For the text-containing cell, return its midpoint in (X, Y) coordinate format. 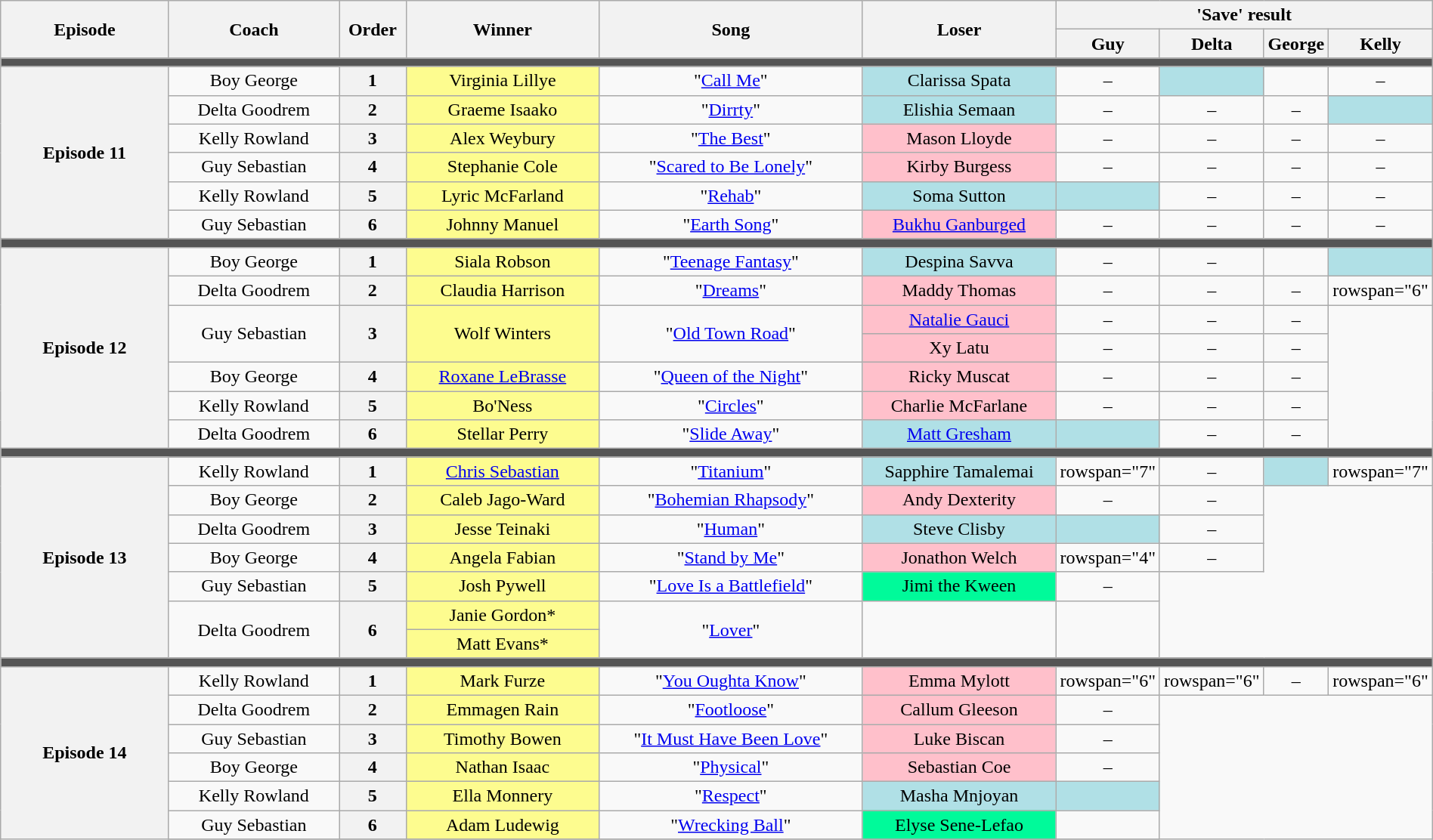
Xy Latu (959, 348)
Mark Furze (503, 681)
"Lover" (731, 629)
Charlie McFarlane (959, 406)
Steve Clisby (959, 529)
"Circles" (731, 406)
Mason Lloyde (959, 138)
Graeme Isaako (503, 110)
"Human" (731, 529)
Winner (503, 29)
Masha Mnjoyan (959, 796)
"Queen of the Night" (731, 377)
"Titanium" (731, 471)
"Wrecking Ball" (731, 825)
Delta (1212, 44)
Stephanie Cole (503, 167)
Janie Gordon* (503, 615)
Ella Monnery (503, 796)
Wolf Winters (503, 334)
Maddy Thomas (959, 290)
Kirby Burgess (959, 167)
"Call Me" (731, 81)
Clarissa Spata (959, 81)
Kelly (1381, 44)
Elyse Sene-Lefao (959, 825)
Ricky Muscat (959, 377)
Elishia Semaan (959, 110)
Timothy Bowen (503, 738)
Emma Mylott (959, 681)
Episode 11 (85, 153)
"Respect" (731, 796)
Callum Gleeson (959, 709)
George (1296, 44)
"Love Is a Battlefield" (731, 586)
Virginia Lillye (503, 81)
"Stand by Me" (731, 557)
Jimi the Kween (959, 586)
Nathan Isaac (503, 767)
Alex Weybury (503, 138)
"Slide Away" (731, 434)
Episode 12 (85, 347)
"Dirrty" (731, 110)
"Rehab" (731, 196)
Matt Evans* (503, 644)
Sapphire Tamalemai (959, 471)
Johnny Manuel (503, 224)
Roxane LeBrasse (503, 377)
Sebastian Coe (959, 767)
"Old Town Road" (731, 334)
"You Oughta Know" (731, 681)
Jesse Teinaki (503, 529)
Claudia Harrison (503, 290)
Jonathon Welch (959, 557)
Song (731, 29)
"Scared to Be Lonely" (731, 167)
Adam Ludewig (503, 825)
Episode 13 (85, 557)
Natalie Gauci (959, 320)
Caleb Jago-Ward (503, 500)
Episode 14 (85, 752)
"Dreams" (731, 290)
Andy Dexterity (959, 500)
Josh Pywell (503, 586)
Bukhu Ganburged (959, 224)
Episode (85, 29)
Soma Sutton (959, 196)
Bo'Ness (503, 406)
Emmagen Rain (503, 709)
Despina Savva (959, 261)
"Teenage Fantasy" (731, 261)
Matt Gresham (959, 434)
Loser (959, 29)
Coach (254, 29)
'Save' result (1244, 15)
Order (373, 29)
"Physical" (731, 767)
Lyric McFarland (503, 196)
Siala Robson (503, 261)
rowspan="4" (1108, 557)
"Footloose" (731, 709)
Stellar Perry (503, 434)
"It Must Have Been Love" (731, 738)
Luke Biscan (959, 738)
"The Best" (731, 138)
"Earth Song" (731, 224)
"Bohemian Rhapsody" (731, 500)
Angela Fabian (503, 557)
Guy (1108, 44)
Chris Sebastian (503, 471)
